For the text-containing cell, return its midpoint in (x, y) coordinate format. 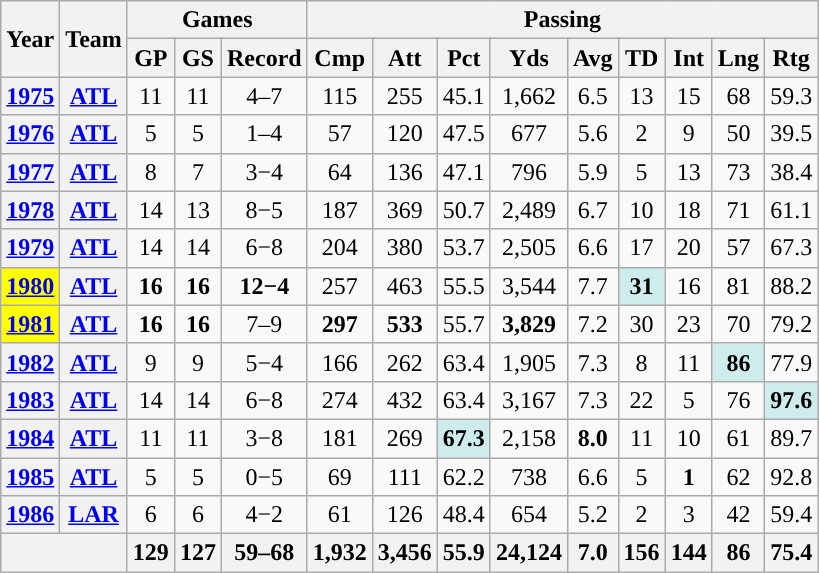
166 (340, 362)
62 (738, 477)
59.4 (792, 515)
1975 (30, 96)
31 (642, 286)
18 (688, 210)
1980 (30, 286)
1977 (30, 172)
796 (528, 172)
12−4 (264, 286)
297 (340, 324)
20 (688, 248)
97.6 (792, 400)
533 (404, 324)
111 (404, 477)
23 (688, 324)
68 (738, 96)
Team (94, 39)
1,662 (528, 96)
255 (404, 96)
115 (340, 96)
2,158 (528, 438)
15 (688, 96)
Rtg (792, 58)
81 (738, 286)
3 (688, 515)
4−2 (264, 515)
432 (404, 400)
Year (30, 39)
654 (528, 515)
1982 (30, 362)
LAR (94, 515)
1986 (30, 515)
7.2 (592, 324)
120 (404, 134)
50 (738, 134)
3,544 (528, 286)
1978 (30, 210)
Games (217, 20)
738 (528, 477)
17 (642, 248)
73 (738, 172)
48.4 (464, 515)
53.7 (464, 248)
156 (642, 553)
3−8 (264, 438)
7–9 (264, 324)
Att (404, 58)
262 (404, 362)
2,505 (528, 248)
Record (264, 58)
181 (340, 438)
204 (340, 248)
4–7 (264, 96)
380 (404, 248)
69 (340, 477)
22 (642, 400)
1979 (30, 248)
71 (738, 210)
TD (642, 58)
50.7 (464, 210)
GS (198, 58)
62.2 (464, 477)
3,167 (528, 400)
6.7 (592, 210)
1 (688, 477)
1985 (30, 477)
47.1 (464, 172)
5−4 (264, 362)
Pct (464, 58)
77.9 (792, 362)
Cmp (340, 58)
1976 (30, 134)
45.1 (464, 96)
30 (642, 324)
7.7 (592, 286)
Lng (738, 58)
Int (688, 58)
5.9 (592, 172)
144 (688, 553)
GP (150, 58)
3,456 (404, 553)
38.4 (792, 172)
1981 (30, 324)
8−5 (264, 210)
70 (738, 324)
257 (340, 286)
64 (340, 172)
274 (340, 400)
127 (198, 553)
92.8 (792, 477)
42 (738, 515)
463 (404, 286)
5.2 (592, 515)
55.9 (464, 553)
187 (340, 210)
47.5 (464, 134)
136 (404, 172)
0−5 (264, 477)
55.5 (464, 286)
75.4 (792, 553)
1,932 (340, 553)
Yds (528, 58)
129 (150, 553)
8.0 (592, 438)
1,905 (528, 362)
6.5 (592, 96)
3−4 (264, 172)
5.6 (592, 134)
2,489 (528, 210)
Avg (592, 58)
7.0 (592, 553)
126 (404, 515)
1983 (30, 400)
3,829 (528, 324)
24,124 (528, 553)
89.7 (792, 438)
59–68 (264, 553)
59.3 (792, 96)
88.2 (792, 286)
39.5 (792, 134)
7 (198, 172)
55.7 (464, 324)
1984 (30, 438)
369 (404, 210)
Passing (562, 20)
269 (404, 438)
1–4 (264, 134)
76 (738, 400)
677 (528, 134)
79.2 (792, 324)
61.1 (792, 210)
